Identify which cell holds the provided text, then report its [X, Y] central coordinate. 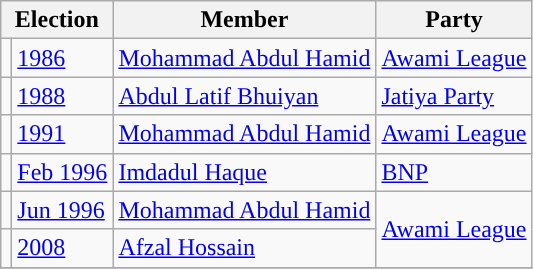
Feb 1996 [62, 172]
Jun 1996 [62, 210]
1988 [62, 96]
Imdadul Haque [244, 172]
Jatiya Party [454, 96]
Member [244, 20]
Election [57, 20]
BNP [454, 172]
Afzal Hossain [244, 248]
Party [454, 20]
Abdul Latif Bhuiyan [244, 96]
1986 [62, 58]
2008 [62, 248]
1991 [62, 134]
